Return (x, y) of the center of cell containing provided text 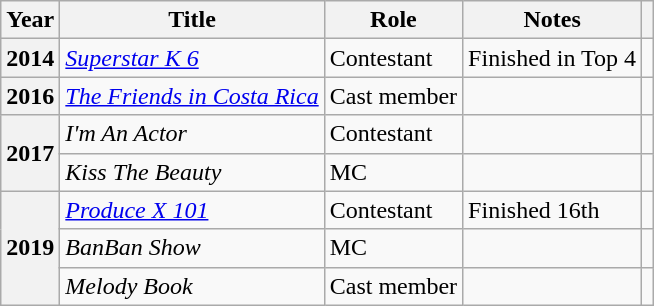
BanBan Show (192, 248)
The Friends in Costa Rica (192, 96)
2017 (30, 153)
2014 (30, 58)
Finished in Top 4 (552, 58)
Year (30, 20)
Produce X 101 (192, 210)
2019 (30, 248)
Kiss The Beauty (192, 172)
2016 (30, 96)
Title (192, 20)
Superstar K 6 (192, 58)
Melody Book (192, 286)
Notes (552, 20)
Finished 16th (552, 210)
Role (393, 20)
I'm An Actor (192, 134)
